Capture the cell that displays the provided text and extract its [x, y] central coordinate. 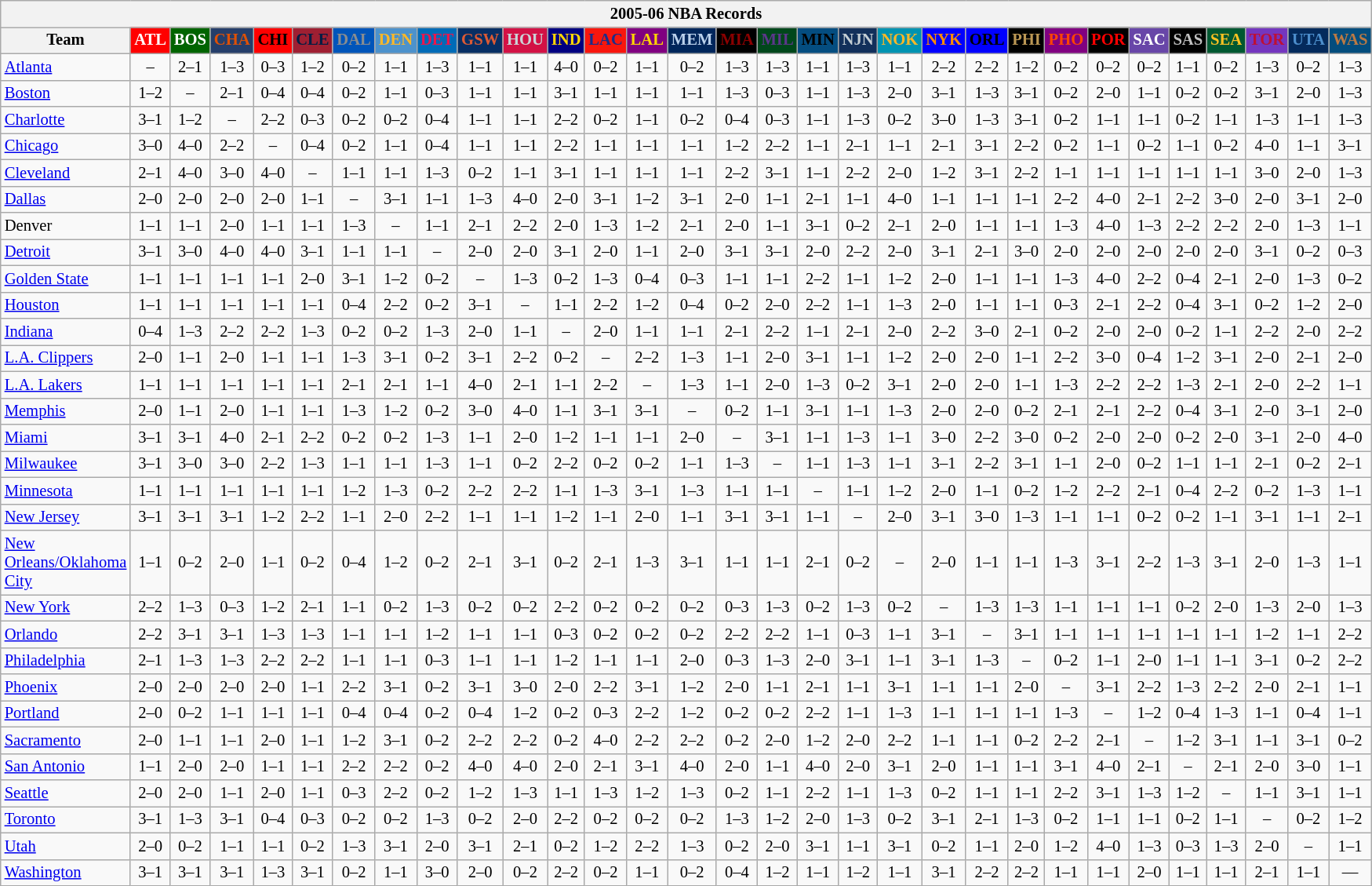
WAS [1350, 40]
TOR [1267, 40]
LAL [647, 40]
CHA [232, 40]
UTA [1308, 40]
DET [437, 40]
New Jersey [66, 517]
Minnesota [66, 490]
DAL [353, 40]
MIL [778, 40]
Miami [66, 437]
Boston [66, 93]
CLE [312, 40]
HOU [526, 40]
Seattle [66, 793]
Charlotte [66, 120]
Utah [66, 846]
Denver [66, 225]
ATL [151, 40]
Dallas [66, 199]
New York [66, 607]
MEM [692, 40]
NOK [901, 40]
Orlando [66, 634]
POR [1108, 40]
SEA [1226, 40]
2005-06 NBA Records [686, 13]
Portland [66, 713]
Milwaukee [66, 464]
NYK [944, 40]
— [1350, 873]
ORL [987, 40]
Washington [66, 873]
Atlanta [66, 67]
CHI [273, 40]
NJN [858, 40]
SAC [1148, 40]
LAC [606, 40]
Chicago [66, 146]
Memphis [66, 411]
PHI [1026, 40]
DEN [395, 40]
MIN [818, 40]
Houston [66, 305]
GSW [480, 40]
Phoenix [66, 687]
Cleveland [66, 173]
Golden State [66, 279]
L.A. Clippers [66, 358]
Toronto [66, 819]
Philadelphia [66, 661]
MIA [737, 40]
New Orleans/Oklahoma City [66, 563]
Sacramento [66, 740]
IND [566, 40]
Detroit [66, 252]
Team [66, 40]
BOS [190, 40]
San Antonio [66, 767]
PHO [1066, 40]
Indiana [66, 332]
L.A. Lakers [66, 385]
SAS [1188, 40]
